Detect which cell encompasses the target text, then output its (X, Y) center coordinate. 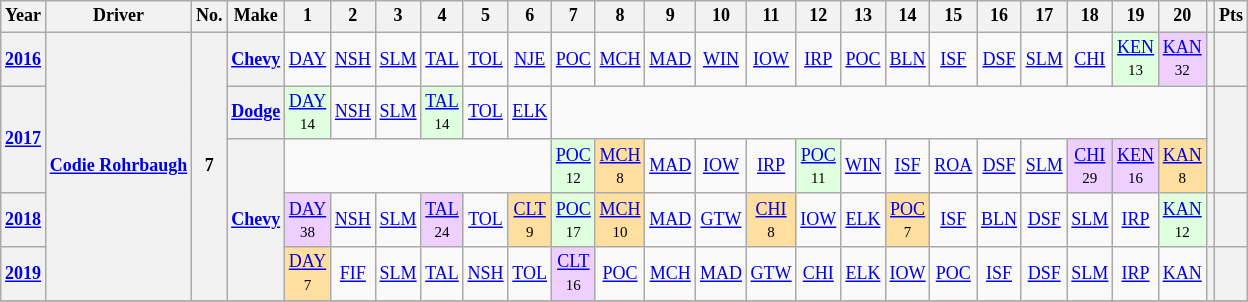
POC12 (574, 166)
DAY (307, 59)
6 (530, 16)
2017 (24, 140)
Driver (118, 16)
POC7 (908, 220)
2019 (24, 274)
12 (818, 16)
16 (1000, 16)
TAL24 (442, 220)
POC11 (818, 166)
CLT9 (530, 220)
18 (1090, 16)
Dodge (256, 113)
17 (1044, 16)
2 (354, 16)
TAL14 (442, 113)
10 (722, 16)
5 (486, 16)
MCH8 (620, 166)
20 (1182, 16)
KEN13 (1136, 59)
15 (954, 16)
8 (620, 16)
19 (1136, 16)
DAY7 (307, 274)
NJE (530, 59)
CHI29 (1090, 166)
CLT16 (574, 274)
KAN12 (1182, 220)
14 (908, 16)
2016 (24, 59)
MCH10 (620, 220)
1 (307, 16)
CHI8 (771, 220)
No. (210, 16)
KEN16 (1136, 166)
Codie Rohrbaugh (118, 166)
Year (24, 16)
KAN32 (1182, 59)
DAY38 (307, 220)
FIF (354, 274)
Pts (1232, 16)
DAY14 (307, 113)
4 (442, 16)
Make (256, 16)
ROA (954, 166)
9 (670, 16)
KAN8 (1182, 166)
KAN (1182, 274)
13 (864, 16)
POC17 (574, 220)
2018 (24, 220)
11 (771, 16)
3 (398, 16)
